Extract the [x, y] coordinate from the center of the cell holding the provided text.  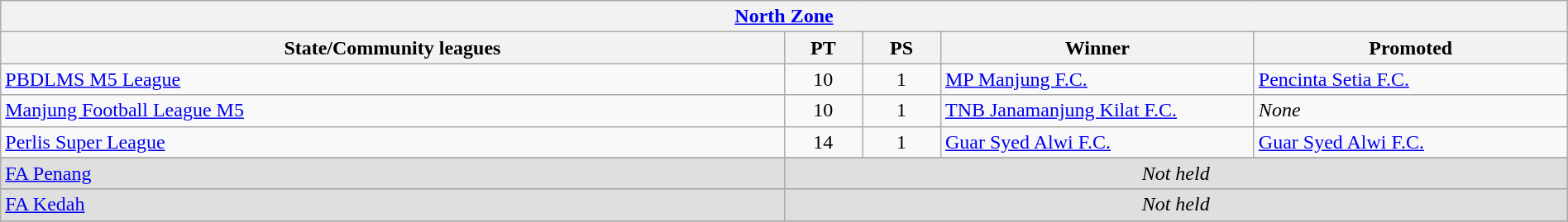
MP Manjung F.C. [1097, 79]
PT [824, 48]
North Zone [784, 17]
PBDLMS M5 League [392, 79]
14 [824, 142]
Perlis Super League [392, 142]
Pencinta Setia F.C. [1411, 79]
Manjung Football League M5 [392, 111]
FA Penang [392, 173]
None [1411, 111]
PS [901, 48]
TNB Janamanjung Kilat F.C. [1097, 111]
Winner [1097, 48]
Promoted [1411, 48]
State/Community leagues [392, 48]
FA Kedah [392, 205]
